Search for the cell housing the specified text and yield its (x, y) center coordinate. 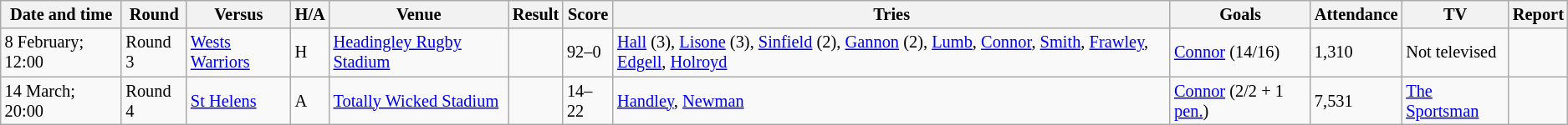
Hall (3), Lisone (3), Sinfield (2), Gannon (2), Lumb, Connor, Smith, Frawley, Edgell, Holroyd (891, 52)
Tries (891, 14)
Not televised (1455, 52)
92–0 (588, 52)
Goals (1240, 14)
H/A (310, 14)
Totally Wicked Stadium (419, 101)
TV (1455, 14)
Headingley Rugby Stadium (419, 52)
Score (588, 14)
7,531 (1356, 101)
Connor (14/16) (1240, 52)
Round (154, 14)
Venue (419, 14)
14 March; 20:00 (62, 101)
1,310 (1356, 52)
Round 4 (154, 101)
The Sportsman (1455, 101)
Versus (239, 14)
Connor (2/2 + 1 pen.) (1240, 101)
A (310, 101)
Round 3 (154, 52)
Result (535, 14)
8 February; 12:00 (62, 52)
Handley, Newman (891, 101)
Wests Warriors (239, 52)
Attendance (1356, 14)
H (310, 52)
14–22 (588, 101)
St Helens (239, 101)
Report (1539, 14)
Date and time (62, 14)
